Search for the cell housing the specified text and yield its [x, y] center coordinate. 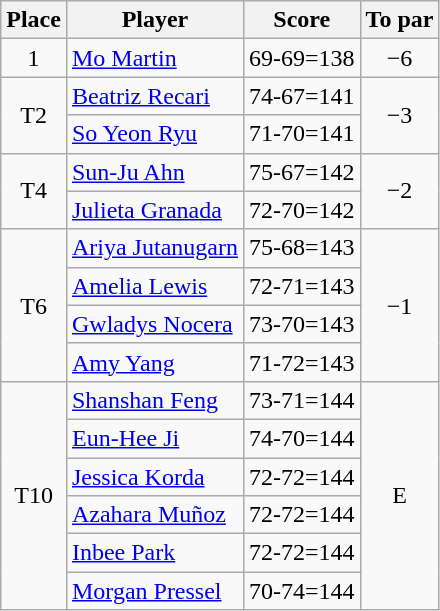
E [400, 495]
72-70=142 [302, 210]
74-67=141 [302, 96]
73-70=143 [302, 324]
−6 [400, 58]
Eun-Hee Ji [154, 438]
T2 [34, 115]
−2 [400, 191]
Jessica Korda [154, 477]
75-67=142 [302, 172]
Beatriz Recari [154, 96]
69-69=138 [302, 58]
71-72=143 [302, 362]
75-68=143 [302, 248]
Azahara Muñoz [154, 515]
Ariya Jutanugarn [154, 248]
Amelia Lewis [154, 286]
So Yeon Ryu [154, 134]
Score [302, 20]
Place [34, 20]
Mo Martin [154, 58]
T4 [34, 191]
−1 [400, 305]
Shanshan Feng [154, 400]
71-70=141 [302, 134]
1 [34, 58]
T6 [34, 305]
73-71=144 [302, 400]
72-71=143 [302, 286]
Player [154, 20]
Sun-Ju Ahn [154, 172]
−3 [400, 115]
Morgan Pressel [154, 591]
Amy Yang [154, 362]
70-74=144 [302, 591]
To par [400, 20]
Gwladys Nocera [154, 324]
Julieta Granada [154, 210]
Inbee Park [154, 553]
74-70=144 [302, 438]
T10 [34, 495]
